For the text-containing cell, return its midpoint in [X, Y] coordinate format. 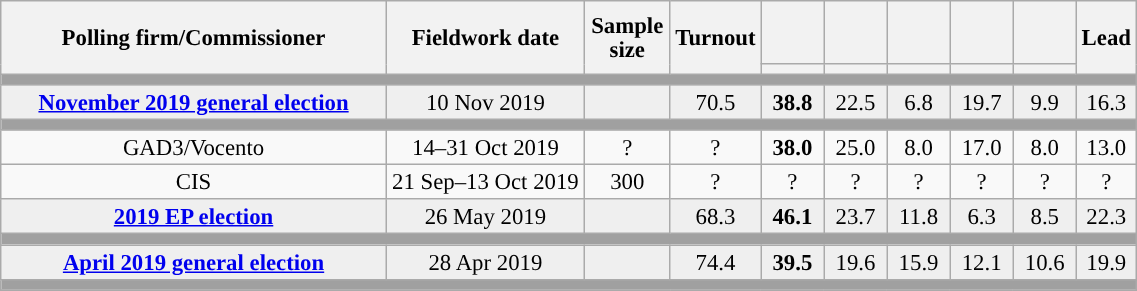
2019 EP election [194, 218]
Turnout [716, 38]
74.4 [716, 262]
CIS [194, 182]
April 2019 general election [194, 262]
14–31 Oct 2019 [485, 148]
15.9 [918, 262]
23.7 [856, 218]
Polling firm/Commissioner [194, 38]
22.3 [1106, 218]
8.5 [1044, 218]
Fieldwork date [485, 38]
10 Nov 2019 [485, 102]
39.5 [792, 262]
19.7 [982, 102]
21 Sep–13 Oct 2019 [485, 182]
November 2019 general election [194, 102]
38.0 [792, 148]
300 [627, 182]
22.5 [856, 102]
28 Apr 2019 [485, 262]
6.3 [982, 218]
17.0 [982, 148]
11.8 [918, 218]
26 May 2019 [485, 218]
9.9 [1044, 102]
70.5 [716, 102]
10.6 [1044, 262]
68.3 [716, 218]
25.0 [856, 148]
19.6 [856, 262]
13.0 [1106, 148]
16.3 [1106, 102]
19.9 [1106, 262]
6.8 [918, 102]
12.1 [982, 262]
Lead [1106, 38]
38.8 [792, 102]
Sample size [627, 38]
GAD3/Vocento [194, 148]
46.1 [792, 218]
